Return the (x, y) coordinate for the center point of the cell that contains the specified text.  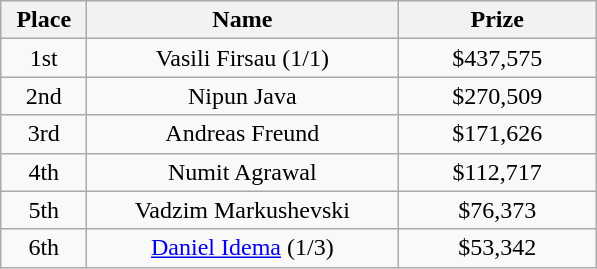
$53,342 (498, 248)
$270,509 (498, 96)
4th (44, 172)
Place (44, 20)
Numit Agrawal (242, 172)
$112,717 (498, 172)
Name (242, 20)
2nd (44, 96)
Andreas Freund (242, 134)
5th (44, 210)
Vasili Firsau (1/1) (242, 58)
Nipun Java (242, 96)
3rd (44, 134)
1st (44, 58)
Prize (498, 20)
6th (44, 248)
$437,575 (498, 58)
Vadzim Markushevski (242, 210)
$171,626 (498, 134)
Daniel Idema (1/3) (242, 248)
$76,373 (498, 210)
